Provide the [x, y] coordinate of the cell's center where the given text is located.  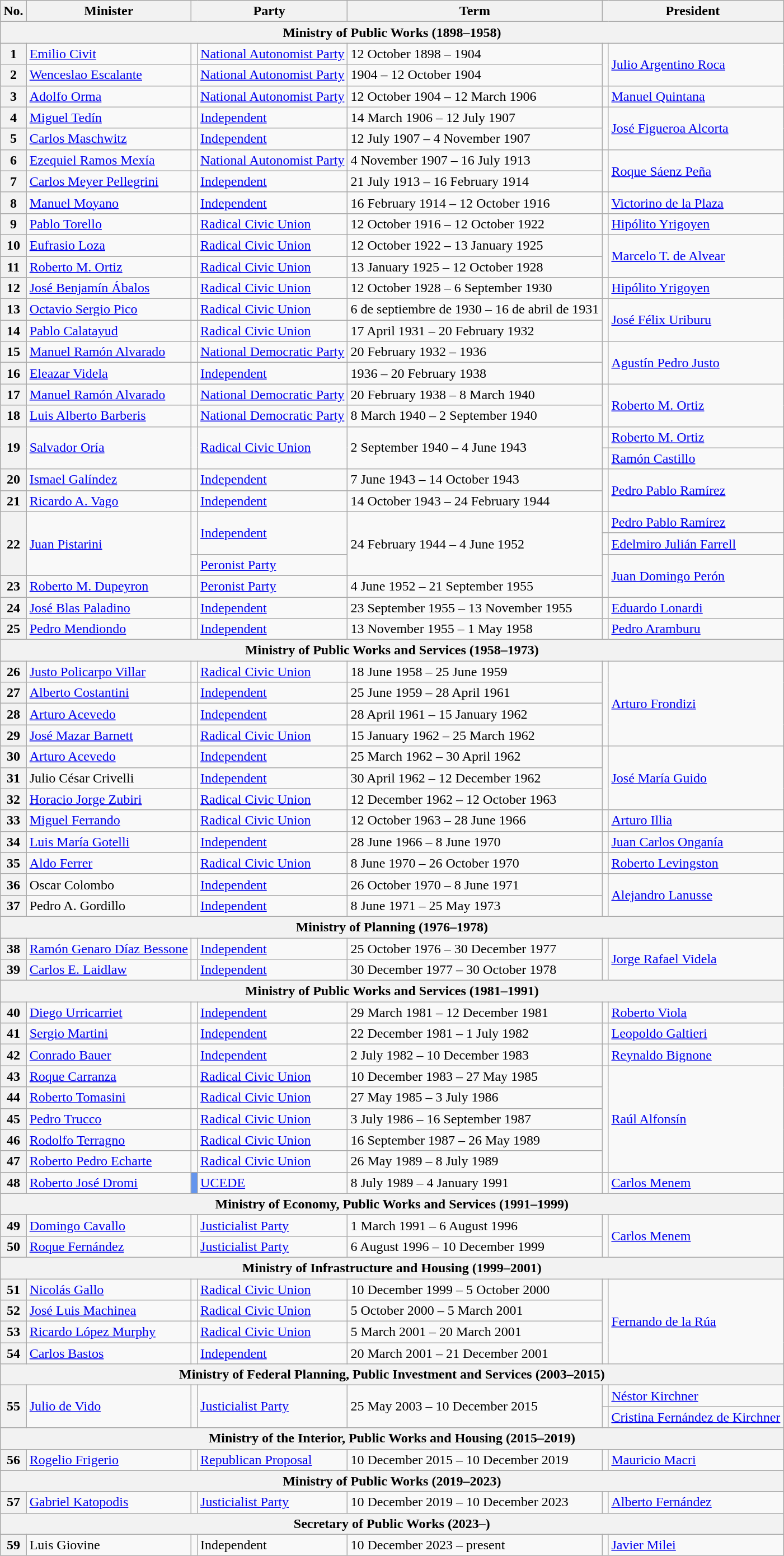
25 October 1976 – 30 December 1977 [475, 949]
10 December 1983 – 27 May 1985 [475, 1076]
37 [13, 906]
5 March 2001 – 20 March 2001 [475, 1332]
President [693, 11]
Fernando de la Rúa [696, 1321]
Juan Carlos Onganía [696, 842]
Ramón Castillo [696, 458]
22 [13, 543]
7 June 1943 – 14 October 1943 [475, 480]
José Félix Uriburu [696, 320]
9 [13, 224]
Conrado Bauer [109, 1055]
Ricardo A. Vago [109, 501]
Raúl Alfonsín [696, 1119]
20 March 2001 – 21 December 2001 [475, 1353]
12 October 1928 – 6 September 1930 [475, 288]
8 [13, 203]
4 [13, 118]
Luis Alberto Barberis [109, 416]
41 [13, 1034]
30 [13, 757]
14 [13, 331]
12 [13, 288]
2 July 1982 – 10 December 1983 [475, 1055]
44 [13, 1098]
25 May 2003 – 10 December 2015 [475, 1407]
Minister [109, 11]
José Benjamín Ábalos [109, 288]
Marcelo T. de Alvear [696, 256]
Roberto Tomasini [109, 1098]
José Luis Machinea [109, 1311]
18 [13, 416]
14 October 1943 – 24 February 1944 [475, 501]
54 [13, 1353]
28 June 1966 – 8 June 1970 [475, 842]
57 [13, 1502]
25 March 1962 – 30 April 1962 [475, 757]
Ministry of Planning (1976–1978) [392, 927]
Carlos Meyer Pellegrini [109, 181]
59 [13, 1545]
8 June 1970 – 26 October 1970 [475, 863]
Eleazar Videla [109, 373]
52 [13, 1311]
51 [13, 1289]
20 February 1932 – 1936 [475, 352]
Domingo Cavallo [109, 1225]
27 [13, 693]
2 [13, 75]
10 December 1999 – 5 October 2000 [475, 1289]
26 [13, 672]
UCEDE [273, 1183]
12 July 1907 – 4 November 1907 [475, 139]
Republican Proposal [273, 1460]
Carlos Bastos [109, 1353]
Alberto Costantini [109, 693]
28 April 1961 – 15 January 1962 [475, 714]
21 [13, 501]
24 [13, 607]
José Figueroa Alcorta [696, 128]
Justo Policarpo Villar [109, 672]
34 [13, 842]
35 [13, 863]
13 November 1955 – 1 May 1958 [475, 629]
42 [13, 1055]
12 December 1962 – 12 October 1963 [475, 799]
Ismael Galíndez [109, 480]
1 [13, 54]
No. [13, 11]
José María Guido [696, 778]
28 [13, 714]
Jorge Rafael Videla [696, 959]
Arturo Frondizi [696, 704]
30 April 1962 – 12 December 1962 [475, 778]
3 July 1986 – 16 September 1987 [475, 1119]
Ministry of the Interior, Public Works and Housing (2015–2019) [392, 1438]
1 March 1991 – 6 August 1996 [475, 1225]
Ricardo López Murphy [109, 1332]
31 [13, 778]
Edelmiro Julián Farrell [696, 543]
Emilio Civit [109, 54]
15 January 1962 – 25 March 1962 [475, 735]
13 [13, 310]
10 December 2015 – 10 December 2019 [475, 1460]
1936 – 20 February 1938 [475, 373]
Secretary of Public Works (2023–) [392, 1524]
Manuel Moyano [109, 203]
11 [13, 267]
32 [13, 799]
7 [13, 181]
10 December 2019 – 10 December 2023 [475, 1502]
Sergio Martini [109, 1034]
Pablo Calatayud [109, 331]
Julio César Crivelli [109, 778]
Néstor Kirchner [696, 1396]
Javier Milei [696, 1545]
10 December 2023 – present [475, 1545]
Mauricio Macri [696, 1460]
20 [13, 480]
49 [13, 1225]
13 January 1925 – 12 October 1928 [475, 267]
Cristina Fernández de Kirchner [696, 1417]
Ministry of Public Works and Services (1981–1991) [392, 991]
Julio de Vido [109, 1407]
Roberto Levingston [696, 863]
Roque Fernández [109, 1246]
Arturo Illia [696, 821]
Eduardo Lonardi [696, 607]
50 [13, 1246]
2 September 1940 – 4 June 1943 [475, 448]
16 February 1914 – 12 October 1916 [475, 203]
23 [13, 586]
4 June 1952 – 21 September 1955 [475, 586]
Luis María Gotelli [109, 842]
1904 – 12 October 1904 [475, 75]
33 [13, 821]
40 [13, 1013]
12 October 1922 – 13 January 1925 [475, 245]
Octavio Sergio Pico [109, 310]
30 December 1977 – 30 October 1978 [475, 970]
José Blas Paladino [109, 607]
5 October 2000 – 5 March 2001 [475, 1311]
15 [13, 352]
56 [13, 1460]
Manuel Quintana [696, 96]
Miguel Tedín [109, 118]
27 May 1985 – 3 July 1986 [475, 1098]
Wenceslao Escalante [109, 75]
Reynaldo Bignone [696, 1055]
10 [13, 245]
Adolfo Orma [109, 96]
Juan Domingo Perón [696, 575]
Oscar Colombo [109, 884]
36 [13, 884]
Rogelio Frigerio [109, 1460]
39 [13, 970]
45 [13, 1119]
Ramón Genaro Díaz Bessone [109, 949]
Roberto Pedro Echarte [109, 1161]
Alejandro Lanusse [696, 895]
25 June 1959 – 28 April 1961 [475, 693]
Miguel Ferrando [109, 821]
Diego Urricarriet [109, 1013]
Horacio Jorge Zubiri [109, 799]
Pablo Torello [109, 224]
Ministry of Economy, Public Works and Services (1991–1999) [392, 1204]
Aldo Ferrer [109, 863]
20 February 1938 – 8 March 1940 [475, 395]
Pedro Mendiondo [109, 629]
Julio Argentino Roca [696, 64]
3 [13, 96]
55 [13, 1407]
Ministry of Public Works (2019–2023) [392, 1481]
4 November 1907 – 16 July 1913 [475, 160]
Rodolfo Terragno [109, 1140]
Agustín Pedro Justo [696, 363]
Party [269, 11]
Ministry of Public Works and Services (1958–1973) [392, 650]
6 August 1996 – 10 December 1999 [475, 1246]
6 de septiembre de 1930 – 16 de abril de 1931 [475, 310]
14 March 1906 – 12 July 1907 [475, 118]
Ezequiel Ramos Mexía [109, 160]
26 May 1989 – 8 July 1989 [475, 1161]
43 [13, 1076]
Luis Giovine [109, 1545]
24 February 1944 – 4 June 1952 [475, 543]
38 [13, 949]
Roque Sáenz Peña [696, 171]
Term [475, 11]
Leopoldo Galtieri [696, 1034]
Gabriel Katopodis [109, 1502]
José Mazar Barnett [109, 735]
Salvador Oría [109, 448]
5 [13, 139]
Juan Pistarini [109, 543]
22 December 1981 – 1 July 1982 [475, 1034]
Ministry of Infrastructure and Housing (1999–2001) [392, 1268]
12 October 1898 – 1904 [475, 54]
6 [13, 160]
21 July 1913 – 16 February 1914 [475, 181]
Alberto Fernández [696, 1502]
Ministry of Public Works (1898–1958) [392, 32]
53 [13, 1332]
8 June 1971 – 25 May 1973 [475, 906]
Roberto M. Dupeyron [109, 586]
8 March 1940 – 2 September 1940 [475, 416]
Victorino de la Plaza [696, 203]
17 [13, 395]
Pedro A. Gordillo [109, 906]
26 October 1970 – 8 June 1971 [475, 884]
Carlos E. Laidlaw [109, 970]
Roberto Viola [696, 1013]
8 July 1989 – 4 January 1991 [475, 1183]
17 April 1931 – 20 February 1932 [475, 331]
Carlos Maschwitz [109, 139]
29 March 1981 – 12 December 1981 [475, 1013]
23 September 1955 – 13 November 1955 [475, 607]
Pedro Trucco [109, 1119]
29 [13, 735]
Pedro Aramburu [696, 629]
12 October 1904 – 12 March 1906 [475, 96]
25 [13, 629]
Nicolás Gallo [109, 1289]
Roberto José Dromi [109, 1183]
Roque Carranza [109, 1076]
48 [13, 1183]
47 [13, 1161]
46 [13, 1140]
12 October 1916 – 12 October 1922 [475, 224]
18 June 1958 – 25 June 1959 [475, 672]
Ministry of Federal Planning, Public Investment and Services (2003–2015) [392, 1375]
19 [13, 448]
16 [13, 373]
16 September 1987 – 26 May 1989 [475, 1140]
12 October 1963 – 28 June 1966 [475, 821]
Eufrasio Loza [109, 245]
